Pinpoint the cell where the given text exists, returning its [X, Y] midpoint coordinate. 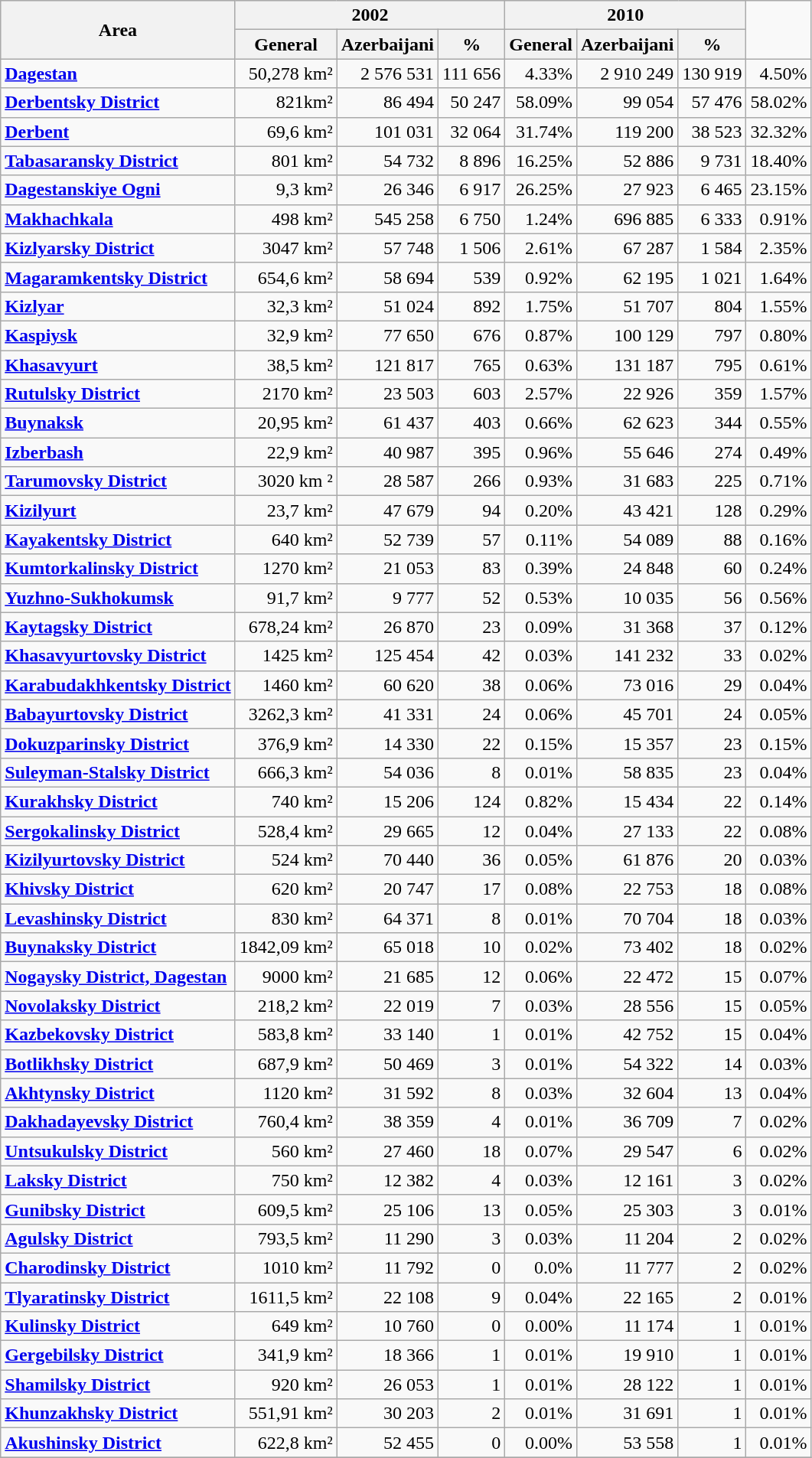
Gergebilsky District [118, 1355]
56 [712, 598]
Suleyman-Stalsky District [118, 772]
36 [471, 860]
Sergokalinsky District [118, 830]
128 [712, 510]
22 753 [627, 889]
88 [712, 540]
Izberbash [118, 452]
52 886 [627, 161]
1.24% [541, 219]
16.25% [541, 161]
560 km² [286, 1151]
23.15% [779, 190]
22 472 [627, 977]
0.93% [541, 481]
3047 km² [286, 248]
1010 km² [286, 1267]
274 [712, 452]
Untsukulsky District [118, 1151]
Khasavyurtovsky District [118, 656]
12 382 [387, 1180]
2.57% [541, 394]
Kizlyar [118, 306]
20 747 [387, 889]
Tabasaransky District [118, 161]
40 987 [387, 452]
Magaramkentsky District [118, 277]
77 650 [387, 335]
2.61% [541, 248]
Kumtorkalinsky District [118, 569]
131 187 [627, 365]
Kazbekovsky District [118, 1035]
50,278 km² [286, 73]
119 200 [627, 132]
793,5 km² [286, 1238]
10 035 [627, 598]
14 330 [387, 743]
821km² [286, 103]
58.09% [541, 103]
Levashinsky District [118, 918]
583,8 km² [286, 1035]
30 203 [387, 1414]
687,9 km² [286, 1064]
18.40% [779, 161]
54 036 [387, 772]
28 556 [627, 1006]
28 587 [387, 481]
19 910 [627, 1355]
678,24 km² [286, 627]
26 053 [387, 1385]
0.53% [541, 598]
797 [712, 335]
0.96% [541, 452]
22 108 [387, 1297]
38 359 [387, 1122]
Novolaksky District [118, 1006]
27 460 [387, 1151]
Tarumovsky District [118, 481]
54 732 [387, 161]
1 584 [712, 248]
760,4 km² [286, 1122]
60 620 [387, 685]
53 558 [627, 1443]
830 km² [286, 918]
11 290 [387, 1238]
38,5 km² [286, 365]
25 303 [627, 1209]
11 204 [627, 1238]
1270 km² [286, 569]
0.29% [779, 510]
640 km² [286, 540]
266 [471, 481]
62 623 [627, 423]
Kaspiysk [118, 335]
31 368 [627, 627]
795 [712, 365]
86 494 [387, 103]
Dakhadayevsky District [118, 1122]
64 371 [387, 918]
28 122 [627, 1385]
70 440 [387, 860]
2170 km² [286, 394]
Derbent [118, 132]
54 322 [627, 1064]
1.64% [779, 277]
1 021 [712, 277]
11 174 [627, 1326]
31 592 [387, 1093]
Nogaysky District, Dagestan [118, 977]
Dagestanskiye Ogni [118, 190]
Buynaksk [118, 423]
0.91% [779, 219]
100 129 [627, 335]
2 910 249 [627, 73]
58.02% [779, 103]
22 165 [627, 1297]
43 421 [627, 510]
57 748 [387, 248]
24 848 [627, 569]
22 926 [627, 394]
218,2 km² [286, 1006]
Dokuzparinsky District [118, 743]
Agulsky District [118, 1238]
0.80% [779, 335]
15 434 [627, 801]
Kizilyurt [118, 510]
Karabudakhkentsky District [118, 685]
376,9 km² [286, 743]
0.82% [541, 801]
Akhtynsky District [118, 1093]
29 [712, 685]
654,6 km² [286, 277]
23 503 [387, 394]
9 [471, 1297]
26 870 [387, 627]
12 161 [627, 1180]
0.24% [779, 569]
73 016 [627, 685]
20 [712, 860]
Kizilyurtovsky District [118, 860]
38 [471, 685]
Khivsky District [118, 889]
23,7 km² [286, 510]
1 506 [471, 248]
61 437 [387, 423]
0.55% [779, 423]
801 km² [286, 161]
69,6 km² [286, 132]
1.75% [541, 306]
Makhachkala [118, 219]
58 694 [387, 277]
9000 km² [286, 977]
545 258 [387, 219]
32 064 [471, 132]
125 454 [387, 656]
539 [471, 277]
622,8 km² [286, 1443]
Dagestan [118, 73]
0.66% [541, 423]
0.14% [779, 801]
1425 km² [286, 656]
130 919 [712, 73]
15 357 [627, 743]
99 054 [627, 103]
359 [712, 394]
3262,3 km² [286, 714]
10 [471, 948]
920 km² [286, 1385]
4.33% [541, 73]
1842,09 km² [286, 948]
11 792 [387, 1267]
609,5 km² [286, 1209]
42 [471, 656]
524 km² [286, 860]
52 [471, 598]
22,9 km² [286, 452]
54 089 [627, 540]
32 604 [627, 1093]
11 777 [627, 1267]
31 683 [627, 481]
51 024 [387, 306]
1460 km² [286, 685]
395 [471, 452]
21 685 [387, 977]
50 469 [387, 1064]
Tlyaratinsky District [118, 1297]
1.57% [779, 394]
603 [471, 394]
62 195 [627, 277]
6 750 [471, 219]
0.16% [779, 540]
Gunibsky District [118, 1209]
94 [471, 510]
29 665 [387, 830]
403 [471, 423]
Kulinsky District [118, 1326]
38 523 [712, 132]
3020 km ² [286, 481]
22 019 [387, 1006]
15 206 [387, 801]
41 331 [387, 714]
0.92% [541, 277]
31.74% [541, 132]
27 133 [627, 830]
33 140 [387, 1035]
0.20% [541, 510]
18 366 [387, 1355]
620 km² [286, 889]
2 576 531 [387, 73]
Kayakentsky District [118, 540]
65 018 [387, 948]
52 455 [387, 1443]
57 [471, 540]
73 402 [627, 948]
Yuzhno-Sukhokumsk [118, 598]
6 917 [471, 190]
61 876 [627, 860]
676 [471, 335]
0.71% [779, 481]
Khunzakhsky District [118, 1414]
2002 [370, 15]
141 232 [627, 656]
52 739 [387, 540]
51 707 [627, 306]
0.09% [541, 627]
67 287 [627, 248]
26.25% [541, 190]
344 [712, 423]
31 691 [627, 1414]
33 [712, 656]
892 [471, 306]
57 476 [712, 103]
Charodinsky District [118, 1267]
Buynaksky District [118, 948]
9 731 [712, 161]
50 247 [471, 103]
1611,5 km² [286, 1297]
8 896 [471, 161]
Laksky District [118, 1180]
1120 km² [286, 1093]
26 346 [387, 190]
0.11% [541, 540]
101 031 [387, 132]
528,4 km² [286, 830]
Khasavyurt [118, 365]
9 777 [387, 598]
649 km² [286, 1326]
37 [712, 627]
91,7 km² [286, 598]
Babayurtovsky District [118, 714]
341,9 km² [286, 1355]
551,91 km² [286, 1414]
750 km² [286, 1180]
27 923 [627, 190]
55 646 [627, 452]
0.56% [779, 598]
696 885 [627, 219]
1.55% [779, 306]
Derbentsky District [118, 103]
45 701 [627, 714]
10 760 [387, 1326]
70 704 [627, 918]
17 [471, 889]
Kurakhsky District [118, 801]
32,9 km² [286, 335]
6 333 [712, 219]
0.39% [541, 569]
Area [118, 30]
83 [471, 569]
765 [471, 365]
4.50% [779, 73]
Shamilsky District [118, 1385]
124 [471, 801]
0.49% [779, 452]
6 [712, 1151]
Akushinsky District [118, 1443]
20,95 km² [286, 423]
666,3 km² [286, 772]
32.32% [779, 132]
Botlikhsky District [118, 1064]
21 053 [387, 569]
0.63% [541, 365]
0.87% [541, 335]
29 547 [627, 1151]
2.35% [779, 248]
6 465 [712, 190]
Kizlyarsky District [118, 248]
804 [712, 306]
9,3 km² [286, 190]
32,3 km² [286, 306]
111 656 [471, 73]
Kaytagsky District [118, 627]
58 835 [627, 772]
60 [712, 569]
121 817 [387, 365]
740 km² [286, 801]
25 106 [387, 1209]
47 679 [387, 510]
36 709 [627, 1122]
0.0% [541, 1267]
0.61% [779, 365]
0.12% [779, 627]
Rutulsky District [118, 394]
42 752 [627, 1035]
498 km² [286, 219]
2010 [626, 15]
225 [712, 481]
14 [712, 1064]
